Extract the [X, Y] coordinate from the center of the cell holding the provided text.  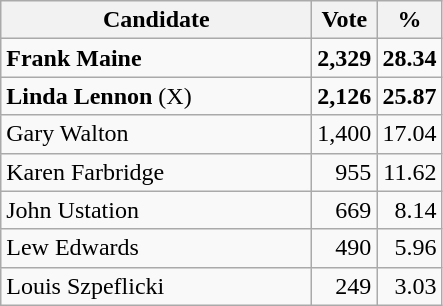
Vote [344, 20]
490 [344, 248]
2,126 [344, 96]
955 [344, 172]
2,329 [344, 58]
Frank Maine [156, 58]
11.62 [410, 172]
Candidate [156, 20]
8.14 [410, 210]
Gary Walton [156, 134]
Karen Farbridge [156, 172]
5.96 [410, 248]
% [410, 20]
Louis Szpeflicki [156, 286]
25.87 [410, 96]
Lew Edwards [156, 248]
Linda Lennon (X) [156, 96]
3.03 [410, 286]
17.04 [410, 134]
669 [344, 210]
1,400 [344, 134]
John Ustation [156, 210]
249 [344, 286]
28.34 [410, 58]
